Provide the (X, Y) coordinate of the cell's center where the given text is located.  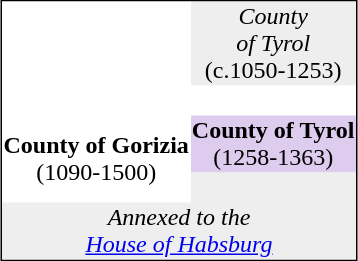
County of Tyrol(1258-1363) (273, 144)
County of Gorizia(1090-1500) (96, 160)
Annexed to theHouse of Habsburg (179, 230)
Countyof Tyrol(c.1050-1253) (273, 44)
